Output the [X, Y] coordinate of the center of the cell containing the given text.  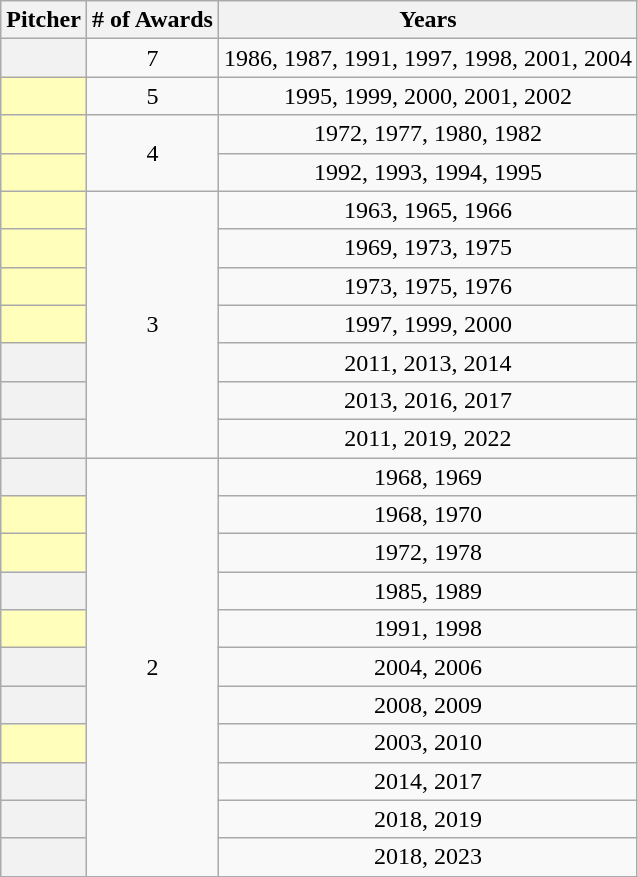
2003, 2010 [428, 743]
2011, 2019, 2022 [428, 438]
1972, 1977, 1980, 1982 [428, 134]
4 [152, 153]
1968, 1970 [428, 515]
2013, 2016, 2017 [428, 400]
2018, 2019 [428, 819]
1963, 1965, 1966 [428, 210]
1992, 1993, 1994, 1995 [428, 172]
5 [152, 96]
1986, 1987, 1991, 1997, 1998, 2001, 2004 [428, 58]
1985, 1989 [428, 591]
1968, 1969 [428, 477]
2004, 2006 [428, 667]
1991, 1998 [428, 629]
1995, 1999, 2000, 2001, 2002 [428, 96]
Pitcher [44, 20]
3 [152, 324]
1969, 1973, 1975 [428, 248]
2008, 2009 [428, 705]
2014, 2017 [428, 781]
1973, 1975, 1976 [428, 286]
7 [152, 58]
# of Awards [152, 20]
1972, 1978 [428, 553]
1997, 1999, 2000 [428, 324]
2 [152, 668]
2018, 2023 [428, 857]
Years [428, 20]
2011, 2013, 2014 [428, 362]
